Detect which cell encompasses the target text, then output its (X, Y) center coordinate. 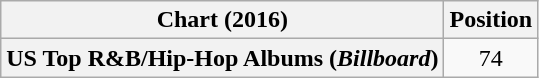
Chart (2016) (222, 20)
74 (491, 58)
US Top R&B/Hip-Hop Albums (Billboard) (222, 58)
Position (491, 20)
